Search for the cell housing the specified text and yield its [X, Y] center coordinate. 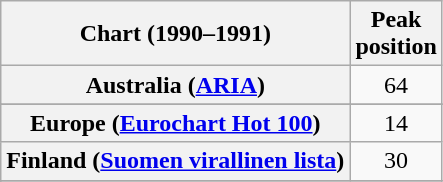
14 [396, 123]
30 [396, 161]
Peakposition [396, 34]
Europe (Eurochart Hot 100) [176, 123]
64 [396, 85]
Finland (Suomen virallinen lista) [176, 161]
Chart (1990–1991) [176, 34]
Australia (ARIA) [176, 85]
